Identify which cell holds the provided text, then report its (x, y) central coordinate. 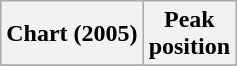
Peakposition (189, 34)
Chart (2005) (72, 34)
